Provide the (X, Y) coordinate of the cell's center where the given text is located.  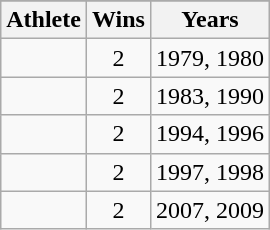
Wins (118, 20)
1983, 1990 (210, 96)
1994, 1996 (210, 134)
Years (210, 20)
2007, 2009 (210, 210)
1997, 1998 (210, 172)
1979, 1980 (210, 58)
Athlete (44, 20)
